For the text-containing cell, return its midpoint in (x, y) coordinate format. 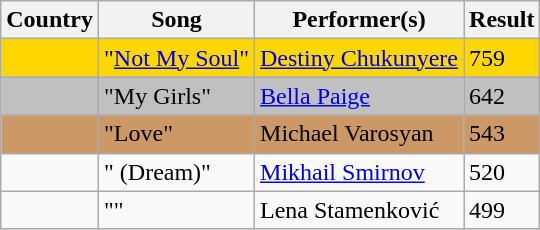
"Love" (176, 134)
Lena Stamenković (360, 210)
Bella Paige (360, 96)
759 (502, 58)
499 (502, 210)
543 (502, 134)
642 (502, 96)
Mikhail Smirnov (360, 172)
Performer(s) (360, 20)
Destiny Chukunyere (360, 58)
Michael Varosyan (360, 134)
"Not My Soul" (176, 58)
Result (502, 20)
" (Dream)" (176, 172)
Country (50, 20)
520 (502, 172)
"My Girls" (176, 96)
Song (176, 20)
"" (176, 210)
